From the cell containing the given text, extract its center point as (x, y) coordinate. 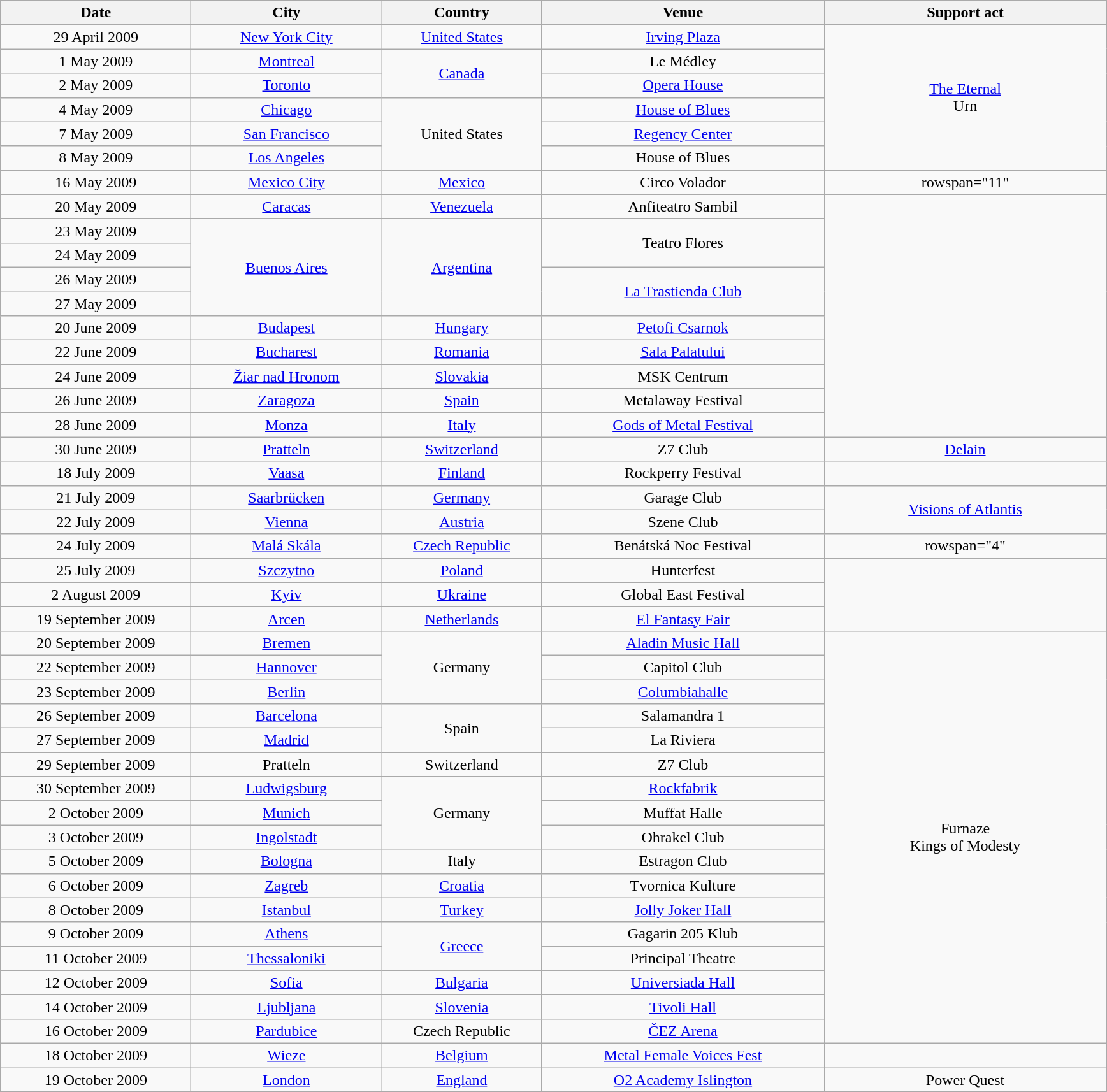
18 October 2009 (96, 1055)
La Riviera (683, 740)
Buenos Aires (287, 267)
2 October 2009 (96, 813)
Munich (287, 813)
7 May 2009 (96, 134)
rowspan="11" (965, 182)
6 October 2009 (96, 886)
20 June 2009 (96, 328)
FurnazeKings of Modesty (965, 837)
Bulgaria (461, 982)
19 September 2009 (96, 619)
Hannover (287, 667)
Metalaway Festival (683, 401)
Ukraine (461, 594)
Garage Club (683, 498)
2 August 2009 (96, 594)
16 October 2009 (96, 1031)
Ohrakel Club (683, 837)
3 October 2009 (96, 837)
Regency Center (683, 134)
20 September 2009 (96, 643)
ČEZ Arena (683, 1031)
23 May 2009 (96, 231)
rowspan="4" (965, 546)
Canada (461, 73)
Arcen (287, 619)
Ludwigsburg (287, 789)
Vaasa (287, 473)
Zaragoza (287, 401)
22 July 2009 (96, 522)
Kyiv (287, 594)
Caracas (287, 206)
Rockfabrik (683, 789)
Principal Theatre (683, 958)
Belgium (461, 1055)
Le Médley (683, 61)
Bucharest (287, 352)
Gagarin 205 Klub (683, 934)
Global East Festival (683, 594)
Argentina (461, 267)
Tvornica Kulture (683, 886)
Sofia (287, 982)
21 July 2009 (96, 498)
Poland (461, 570)
Mexico City (287, 182)
Turkey (461, 910)
30 June 2009 (96, 449)
30 September 2009 (96, 789)
Netherlands (461, 619)
Bremen (287, 643)
Istanbul (287, 910)
Salamandra 1 (683, 716)
Anfiteatro Sambil (683, 206)
Petofi Csarnok (683, 328)
Athens (287, 934)
Zagreb (287, 886)
11 October 2009 (96, 958)
20 May 2009 (96, 206)
26 June 2009 (96, 401)
New York City (287, 37)
2 May 2009 (96, 85)
29 April 2009 (96, 37)
Szene Club (683, 522)
19 October 2009 (96, 1080)
O2 Academy Islington (683, 1080)
Hungary (461, 328)
Country (461, 13)
Irving Plaza (683, 37)
El Fantasy Fair (683, 619)
14 October 2009 (96, 1007)
Toronto (287, 85)
Power Quest (965, 1080)
Muffat Halle (683, 813)
Ljubljana (287, 1007)
12 October 2009 (96, 982)
Madrid (287, 740)
Barcelona (287, 716)
23 September 2009 (96, 691)
Malá Skála (287, 546)
Austria (461, 522)
Teatro Flores (683, 243)
San Francisco (287, 134)
Pardubice (287, 1031)
Chicago (287, 110)
26 May 2009 (96, 279)
Aladin Music Hall (683, 643)
Sala Palatului (683, 352)
Wieze (287, 1055)
Budapest (287, 328)
26 September 2009 (96, 716)
Montreal (287, 61)
Gods of Metal Festival (683, 425)
Romania (461, 352)
24 May 2009 (96, 255)
Capitol Club (683, 667)
Thessaloniki (287, 958)
Los Angeles (287, 158)
Hunterfest (683, 570)
28 June 2009 (96, 425)
Szczytno (287, 570)
Ingolstadt (287, 837)
16 May 2009 (96, 182)
MSK Centrum (683, 377)
The Eternal Urn (965, 97)
Mexico (461, 182)
Vienna (287, 522)
Metal Female Voices Fest (683, 1055)
5 October 2009 (96, 861)
Columbiahalle (683, 691)
Finland (461, 473)
27 September 2009 (96, 740)
La Trastienda Club (683, 291)
Rockperry Festival (683, 473)
18 July 2009 (96, 473)
Tivoli Hall (683, 1007)
Universiada Hall (683, 982)
8 May 2009 (96, 158)
City (287, 13)
Delain (965, 449)
22 June 2009 (96, 352)
Slovakia (461, 377)
22 September 2009 (96, 667)
Venezuela (461, 206)
Date (96, 13)
25 July 2009 (96, 570)
London (287, 1080)
4 May 2009 (96, 110)
Monza (287, 425)
Saarbrücken (287, 498)
Jolly Joker Hall (683, 910)
24 June 2009 (96, 377)
1 May 2009 (96, 61)
Bologna (287, 861)
24 July 2009 (96, 546)
Žiar nad Hronom (287, 377)
Greece (461, 946)
29 September 2009 (96, 765)
Berlin (287, 691)
Croatia (461, 886)
Estragon Club (683, 861)
9 October 2009 (96, 934)
Visions of Atlantis (965, 510)
England (461, 1080)
Opera House (683, 85)
Venue (683, 13)
8 October 2009 (96, 910)
Slovenia (461, 1007)
27 May 2009 (96, 304)
Benátská Noc Festival (683, 546)
Circo Volador (683, 182)
Support act (965, 13)
